Detect which cell encompasses the target text, then output its (X, Y) center coordinate. 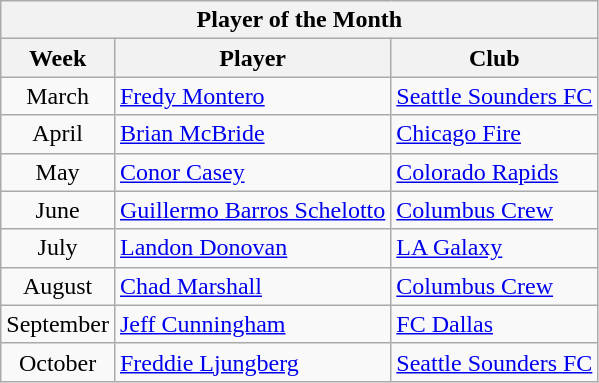
August (58, 286)
LA Galaxy (494, 248)
September (58, 324)
Player (252, 58)
Freddie Ljungberg (252, 362)
Jeff Cunningham (252, 324)
Brian McBride (252, 134)
April (58, 134)
Guillermo Barros Schelotto (252, 210)
October (58, 362)
March (58, 96)
Chad Marshall (252, 286)
May (58, 172)
Conor Casey (252, 172)
Fredy Montero (252, 96)
FC Dallas (494, 324)
Player of the Month (300, 20)
Colorado Rapids (494, 172)
July (58, 248)
Landon Donovan (252, 248)
Club (494, 58)
June (58, 210)
Chicago Fire (494, 134)
Week (58, 58)
